Pinpoint the cell where the given text exists, returning its (x, y) midpoint coordinate. 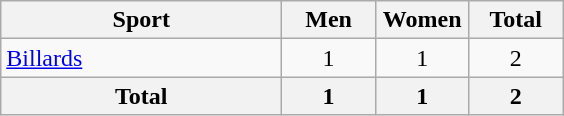
Sport (142, 20)
Men (329, 20)
Billards (142, 58)
Women (422, 20)
